Find where the given text appears and provide that cell's center as [X, Y] coordinate. 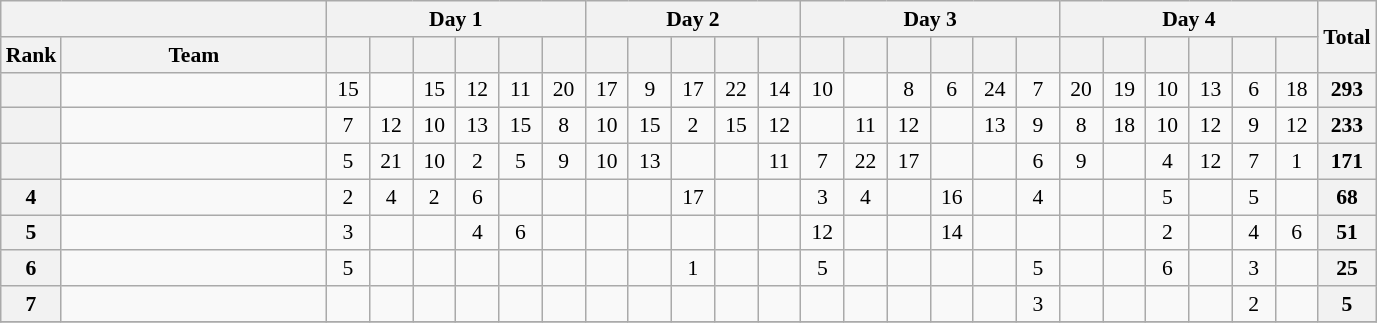
16 [952, 197]
Total [1346, 36]
171 [1346, 162]
24 [994, 90]
19 [1124, 90]
Day 1 [456, 19]
Day 3 [930, 19]
233 [1346, 126]
293 [1346, 90]
21 [392, 162]
Rank [32, 55]
Day 2 [693, 19]
Day 4 [1190, 19]
25 [1346, 269]
Team [194, 55]
68 [1346, 197]
51 [1346, 233]
